Determine the (x, y) coordinate at the center of the cell enclosing the given text.  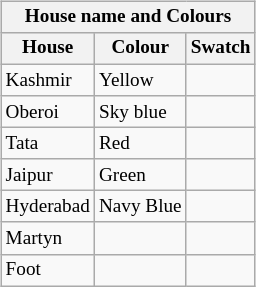
Kashmir (48, 80)
House (48, 49)
Hyderabad (48, 207)
Navy Blue (140, 207)
Red (140, 144)
Colour (140, 49)
Jaipur (48, 175)
Green (140, 175)
Oberoi (48, 112)
Tata (48, 144)
Sky blue (140, 112)
Foot (48, 270)
Yellow (140, 80)
House name and Colours (128, 17)
Swatch (220, 49)
Martyn (48, 238)
